Extract the [X, Y] coordinate from the center of the cell holding the provided text.  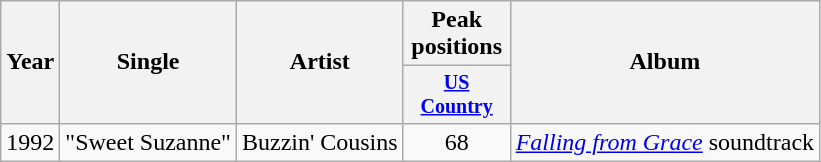
Buzzin' Cousins [320, 142]
Album [664, 62]
68 [456, 142]
1992 [30, 142]
US Country [456, 94]
Falling from Grace soundtrack [664, 142]
Year [30, 62]
"Sweet Suzanne" [148, 142]
Peak positions [456, 34]
Artist [320, 62]
Single [148, 62]
